Determine the (x, y) coordinate at the center of the cell enclosing the given text.  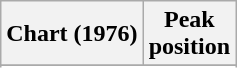
Chart (1976) (72, 34)
Peakposition (189, 34)
